Return [X, Y] of the center of cell containing provided text 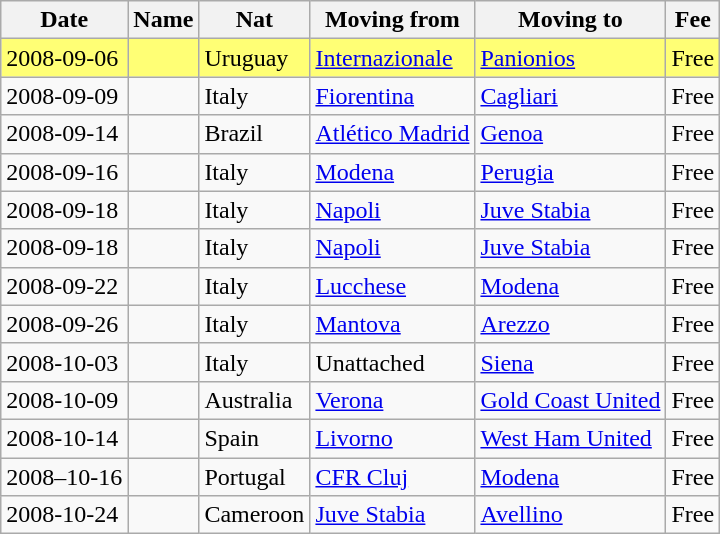
CFR Cluj [392, 477]
Moving to [570, 20]
Verona [392, 400]
Uruguay [254, 58]
Arezzo [570, 324]
Name [164, 20]
Portugal [254, 477]
2008-09-16 [64, 172]
2008-10-09 [64, 400]
2008-10-14 [64, 438]
2008-09-26 [64, 324]
Internazionale [392, 58]
Spain [254, 438]
Brazil [254, 134]
Cameroon [254, 515]
Fiorentina [392, 96]
West Ham United [570, 438]
Panionios [570, 58]
2008-10-03 [64, 362]
Atlético Madrid [392, 134]
Cagliari [570, 96]
2008-09-14 [64, 134]
2008-09-06 [64, 58]
2008–10-16 [64, 477]
Lucchese [392, 286]
Genoa [570, 134]
Unattached [392, 362]
Mantova [392, 324]
Gold Coast United [570, 400]
Perugia [570, 172]
2008-09-22 [64, 286]
Avellino [570, 515]
Moving from [392, 20]
Livorno [392, 438]
Nat [254, 20]
Australia [254, 400]
Siena [570, 362]
2008-09-09 [64, 96]
2008-10-24 [64, 515]
Date [64, 20]
Fee [693, 20]
